Capture the cell that displays the provided text and extract its [X, Y] central coordinate. 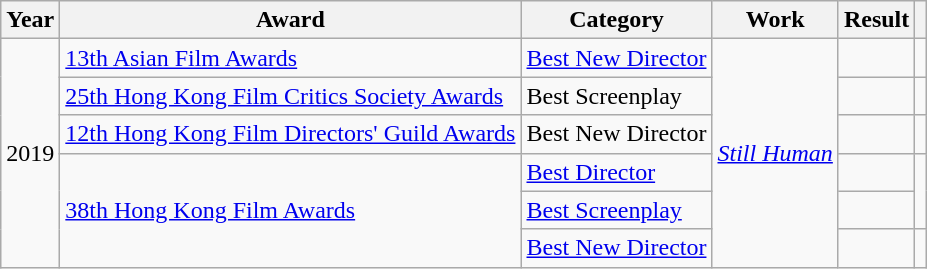
2019 [30, 153]
Category [616, 20]
Award [290, 20]
Work [775, 20]
13th Asian Film Awards [290, 58]
Still Human [775, 153]
38th Hong Kong Film Awards [290, 210]
Result [876, 20]
Year [30, 20]
Best Director [616, 172]
25th Hong Kong Film Critics Society Awards [290, 96]
12th Hong Kong Film Directors' Guild Awards [290, 134]
